Scan for the cell matching the given text and deliver its (x, y) coordinate at center. 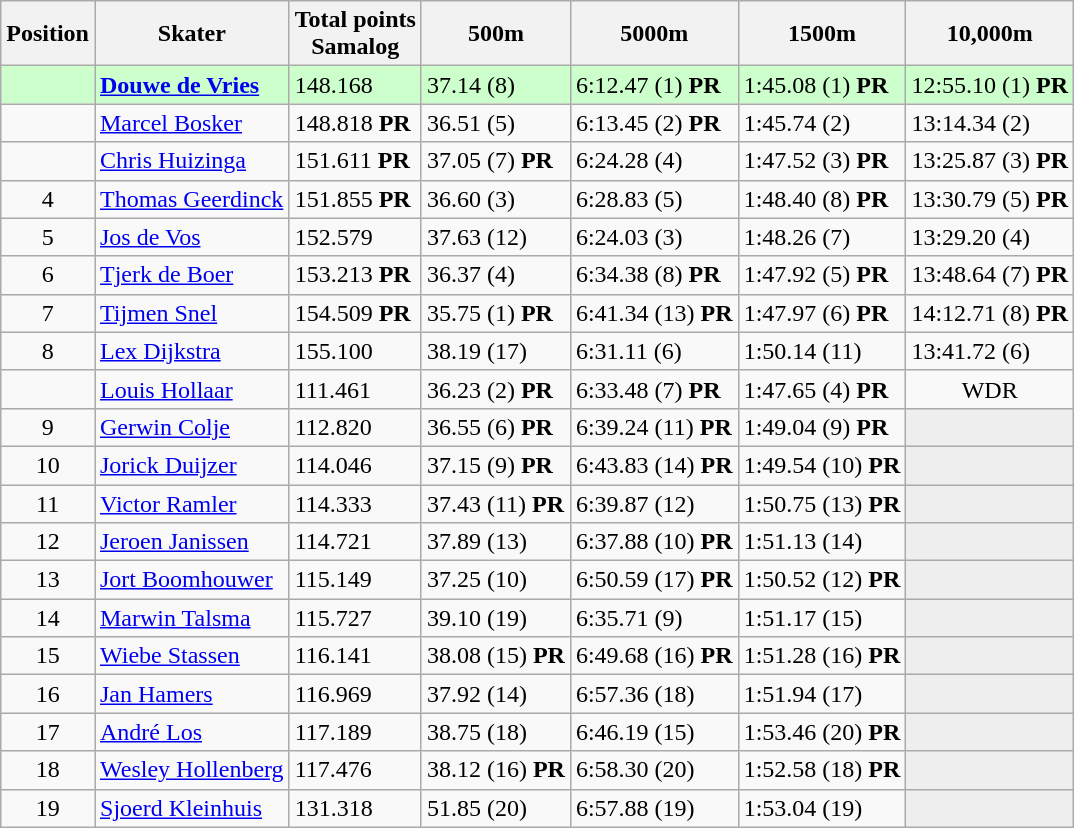
500m (496, 34)
André Los (192, 732)
13:41.72 (6) (990, 351)
WDR (990, 389)
37.14 (8) (496, 85)
4 (48, 199)
6:34.38 (8) PR (654, 275)
Louis Hollaar (192, 389)
153.213 PR (355, 275)
10,000m (990, 34)
Lex Dijkstra (192, 351)
17 (48, 732)
115.149 (355, 580)
1:51.94 (17) (822, 694)
6:24.03 (3) (654, 237)
13:30.79 (5) PR (990, 199)
6:46.19 (15) (654, 732)
Gerwin Colje (192, 427)
12 (48, 542)
1:50.75 (13) PR (822, 503)
Jorick Duijzer (192, 465)
38.19 (17) (496, 351)
114.721 (355, 542)
1:51.28 (16) PR (822, 656)
16 (48, 694)
6 (48, 275)
Douwe de Vries (192, 85)
12:55.10 (1) PR (990, 85)
19 (48, 808)
5 (48, 237)
1:47.52 (3) PR (822, 161)
Jan Hamers (192, 694)
Total points Samalog (355, 34)
116.969 (355, 694)
5000m (654, 34)
6:49.68 (16) PR (654, 656)
6:39.24 (11) PR (654, 427)
117.476 (355, 770)
1:53.04 (19) (822, 808)
13:14.34 (2) (990, 123)
37.25 (10) (496, 580)
38.75 (18) (496, 732)
1500m (822, 34)
13:48.64 (7) PR (990, 275)
117.189 (355, 732)
13:25.87 (3) PR (990, 161)
6:35.71 (9) (654, 618)
51.85 (20) (496, 808)
Position (48, 34)
Jeroen Janissen (192, 542)
36.60 (3) (496, 199)
15 (48, 656)
6:33.48 (7) PR (654, 389)
14:12.71 (8) PR (990, 313)
38.12 (16) PR (496, 770)
6:37.88 (10) PR (654, 542)
114.046 (355, 465)
37.15 (9) PR (496, 465)
Sjoerd Kleinhuis (192, 808)
37.43 (11) PR (496, 503)
148.818 PR (355, 123)
6:43.83 (14) PR (654, 465)
35.75 (1) PR (496, 313)
1:48.40 (8) PR (822, 199)
Tijmen Snel (192, 313)
152.579 (355, 237)
Thomas Geerdinck (192, 199)
1:49.04 (9) PR (822, 427)
36.55 (6) PR (496, 427)
37.89 (13) (496, 542)
Jort Boomhouwer (192, 580)
Tjerk de Boer (192, 275)
Victor Ramler (192, 503)
131.318 (355, 808)
Jos de Vos (192, 237)
Wiebe Stassen (192, 656)
151.611 PR (355, 161)
9 (48, 427)
13 (48, 580)
10 (48, 465)
6:50.59 (17) PR (654, 580)
37.92 (14) (496, 694)
1:45.74 (2) (822, 123)
112.820 (355, 427)
114.333 (355, 503)
148.168 (355, 85)
37.63 (12) (496, 237)
1:52.58 (18) PR (822, 770)
6:39.87 (12) (654, 503)
151.855 PR (355, 199)
154.509 PR (355, 313)
6:24.28 (4) (654, 161)
14 (48, 618)
1:47.92 (5) PR (822, 275)
1:47.65 (4) PR (822, 389)
Wesley Hollenberg (192, 770)
1:51.13 (14) (822, 542)
111.461 (355, 389)
1:49.54 (10) PR (822, 465)
1:50.52 (12) PR (822, 580)
1:50.14 (11) (822, 351)
18 (48, 770)
1:53.46 (20) PR (822, 732)
Marcel Bosker (192, 123)
6:12.47 (1) PR (654, 85)
Skater (192, 34)
36.51 (5) (496, 123)
6:58.30 (20) (654, 770)
6:57.36 (18) (654, 694)
Chris Huizinga (192, 161)
6:13.45 (2) PR (654, 123)
37.05 (7) PR (496, 161)
Marwin Talsma (192, 618)
6:28.83 (5) (654, 199)
6:31.11 (6) (654, 351)
6:41.34 (13) PR (654, 313)
39.10 (19) (496, 618)
36.23 (2) PR (496, 389)
11 (48, 503)
1:45.08 (1) PR (822, 85)
115.727 (355, 618)
38.08 (15) PR (496, 656)
6:57.88 (19) (654, 808)
1:48.26 (7) (822, 237)
116.141 (355, 656)
155.100 (355, 351)
8 (48, 351)
1:47.97 (6) PR (822, 313)
1:51.17 (15) (822, 618)
7 (48, 313)
13:29.20 (4) (990, 237)
36.37 (4) (496, 275)
